Return the (X, Y) coordinate for the center point of the cell that contains the specified text.  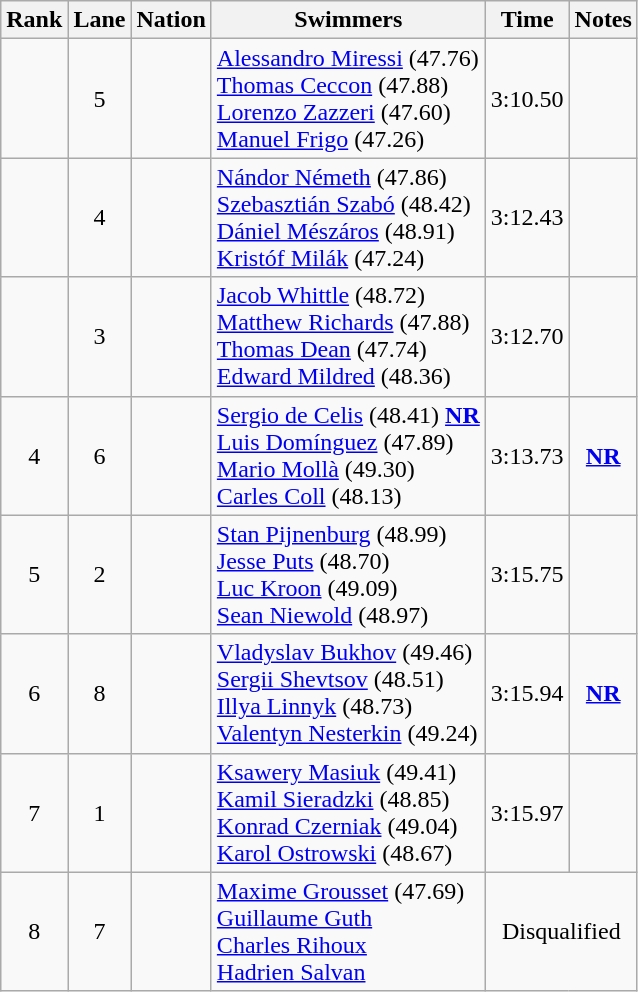
Ksawery Masiuk (49.41)Kamil Sieradzki (48.85)Konrad Czerniak (49.04)Karol Ostrowski (48.67) (348, 812)
3:15.75 (527, 574)
1 (100, 812)
2 (100, 574)
3:12.70 (527, 336)
Disqualified (561, 932)
3:12.43 (527, 218)
3:15.94 (527, 694)
3:13.73 (527, 456)
Alessandro Miressi (47.76)Thomas Ceccon (47.88)Lorenzo Zazzeri (47.60)Manuel Frigo (47.26) (348, 98)
Sergio de Celis (48.41) NR Luis Domínguez (47.89)Mario Mollà (49.30)Carles Coll (48.13) (348, 456)
3 (100, 336)
Maxime Grousset (47.69)Guillaume GuthCharles RihouxHadrien Salvan (348, 932)
Rank (34, 20)
3:15.97 (527, 812)
Notes (603, 20)
Lane (100, 20)
3:10.50 (527, 98)
Nándor Németh (47.86)Szebasztián Szabó (48.42)Dániel Mészáros (48.91)Kristóf Milák (47.24) (348, 218)
Stan Pijnenburg (48.99)Jesse Puts (48.70)Luc Kroon (49.09)Sean Niewold (48.97) (348, 574)
Jacob Whittle (48.72)Matthew Richards (47.88)Thomas Dean (47.74)Edward Mildred (48.36) (348, 336)
Swimmers (348, 20)
Time (527, 20)
Nation (171, 20)
Vladyslav Bukhov (49.46)Sergii Shevtsov (48.51)Illya Linnyk (48.73)Valentyn Nesterkin (49.24) (348, 694)
